Capture the cell that displays the provided text and extract its [x, y] central coordinate. 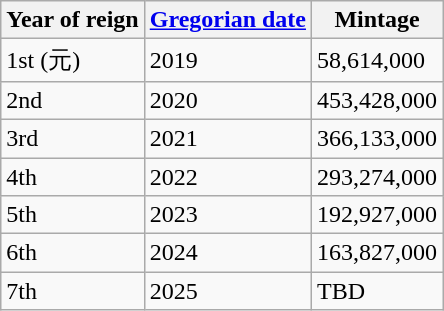
7th [72, 291]
Year of reign [72, 20]
4th [72, 177]
366,133,000 [378, 138]
2022 [228, 177]
2021 [228, 138]
2025 [228, 291]
2020 [228, 100]
Mintage [378, 20]
6th [72, 253]
192,927,000 [378, 215]
2019 [228, 60]
2024 [228, 253]
2023 [228, 215]
2nd [72, 100]
453,428,000 [378, 100]
TBD [378, 291]
3rd [72, 138]
5th [72, 215]
Gregorian date [228, 20]
58,614,000 [378, 60]
1st (元) [72, 60]
163,827,000 [378, 253]
293,274,000 [378, 177]
